Locate the cell with the specified text and output its (x, y) center coordinate. 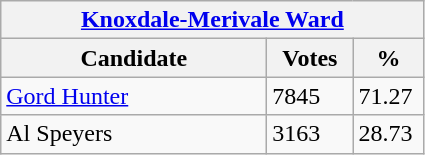
Gord Hunter (134, 96)
% (388, 58)
Votes (310, 58)
28.73 (388, 134)
Candidate (134, 58)
Al Speyers (134, 134)
71.27 (388, 96)
3163 (310, 134)
7845 (310, 96)
Knoxdale-Merivale Ward (212, 20)
